Identify which cell holds the provided text, then report its (x, y) central coordinate. 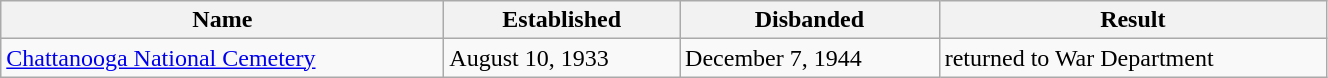
Established (562, 20)
Name (222, 20)
Chattanooga National Cemetery (222, 58)
Disbanded (810, 20)
returned to War Department (1132, 58)
Result (1132, 20)
December 7, 1944 (810, 58)
August 10, 1933 (562, 58)
